Capture the cell that displays the provided text and extract its [X, Y] central coordinate. 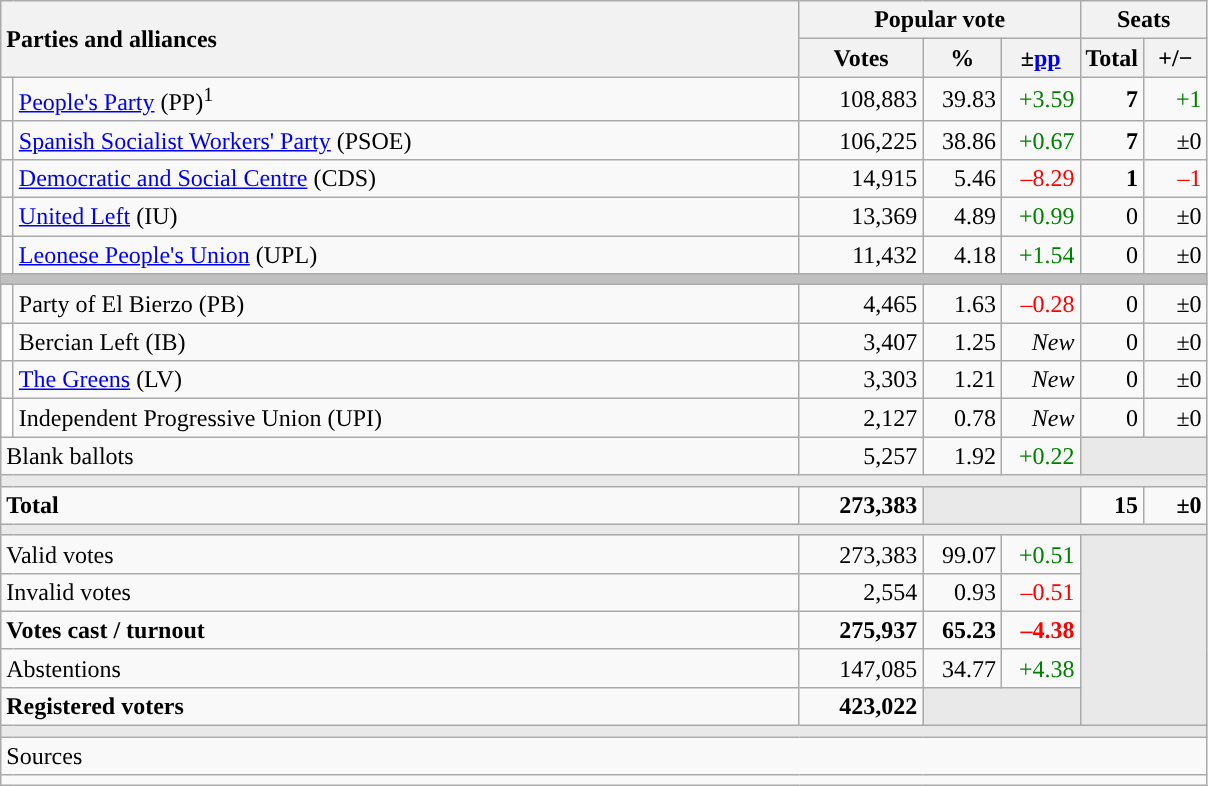
Valid votes [400, 554]
–0.51 [1040, 592]
0.78 [962, 418]
United Left (IU) [406, 217]
Votes cast / turnout [400, 630]
Registered voters [400, 706]
1.25 [962, 342]
5,257 [861, 456]
Spanish Socialist Workers' Party (PSOE) [406, 140]
4.89 [962, 217]
±pp [1040, 58]
147,085 [861, 668]
Abstentions [400, 668]
2,127 [861, 418]
65.23 [962, 630]
+1 [1176, 100]
2,554 [861, 592]
Leonese People's Union (UPL) [406, 255]
Democratic and Social Centre (CDS) [406, 178]
Popular vote [940, 20]
423,022 [861, 706]
38.86 [962, 140]
Invalid votes [400, 592]
108,883 [861, 100]
0.93 [962, 592]
Party of El Bierzo (PB) [406, 304]
3,303 [861, 380]
4.18 [962, 255]
39.83 [962, 100]
+1.54 [1040, 255]
1.92 [962, 456]
Blank ballots [400, 456]
106,225 [861, 140]
1.21 [962, 380]
Seats [1144, 20]
15 [1112, 505]
Votes [861, 58]
+/− [1176, 58]
1 [1112, 178]
+0.22 [1040, 456]
99.07 [962, 554]
11,432 [861, 255]
+4.38 [1040, 668]
13,369 [861, 217]
Parties and alliances [400, 39]
Independent Progressive Union (UPI) [406, 418]
3,407 [861, 342]
1.63 [962, 304]
+0.67 [1040, 140]
–4.38 [1040, 630]
+0.51 [1040, 554]
Sources [604, 756]
–8.29 [1040, 178]
–0.28 [1040, 304]
Bercian Left (IB) [406, 342]
34.77 [962, 668]
4,465 [861, 304]
5.46 [962, 178]
14,915 [861, 178]
–1 [1176, 178]
People's Party (PP)1 [406, 100]
The Greens (LV) [406, 380]
% [962, 58]
275,937 [861, 630]
+0.99 [1040, 217]
+3.59 [1040, 100]
